Extract the [X, Y] coordinate from the center of the cell holding the provided text.  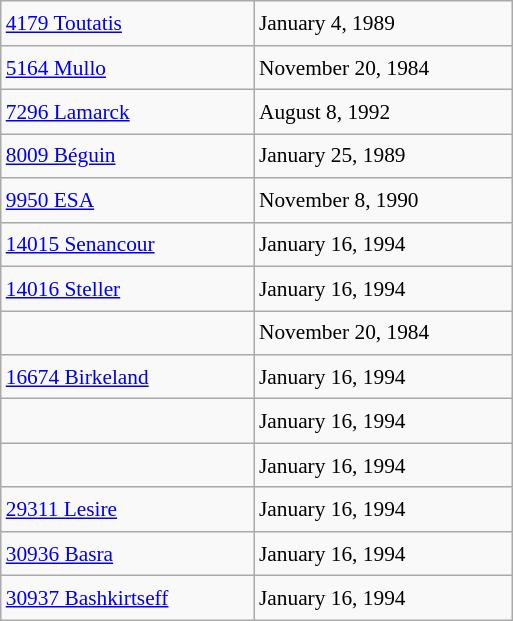
January 4, 1989 [383, 23]
30936 Basra [128, 554]
5164 Mullo [128, 67]
14016 Steller [128, 288]
August 8, 1992 [383, 112]
November 8, 1990 [383, 200]
7296 Lamarck [128, 112]
30937 Bashkirtseff [128, 598]
14015 Senancour [128, 244]
January 25, 1989 [383, 156]
9950 ESA [128, 200]
8009 Béguin [128, 156]
16674 Birkeland [128, 377]
4179 Toutatis [128, 23]
29311 Lesire [128, 509]
